From the cell containing the given text, extract its center point as (X, Y) coordinate. 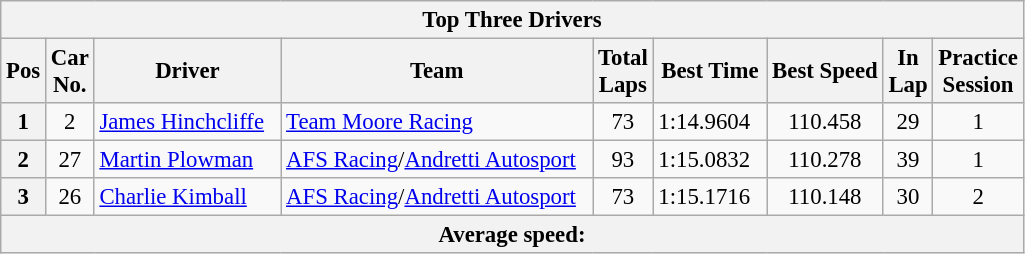
30 (908, 197)
39 (908, 160)
TotalLaps (623, 72)
110.148 (825, 197)
110.458 (825, 122)
29 (908, 122)
Martin Plowman (188, 160)
26 (70, 197)
Pos (24, 72)
Best Time (710, 72)
James Hinchcliffe (188, 122)
93 (623, 160)
Driver (188, 72)
3 (24, 197)
27 (70, 160)
Charlie Kimball (188, 197)
Best Speed (825, 72)
InLap (908, 72)
1:15.1716 (710, 197)
Team Moore Racing (437, 122)
Average speed: (512, 235)
1:14.9604 (710, 122)
Top Three Drivers (512, 20)
1:15.0832 (710, 160)
110.278 (825, 160)
Practice Session (978, 72)
CarNo. (70, 72)
Team (437, 72)
